Identify which cell holds the provided text, then report its [X, Y] central coordinate. 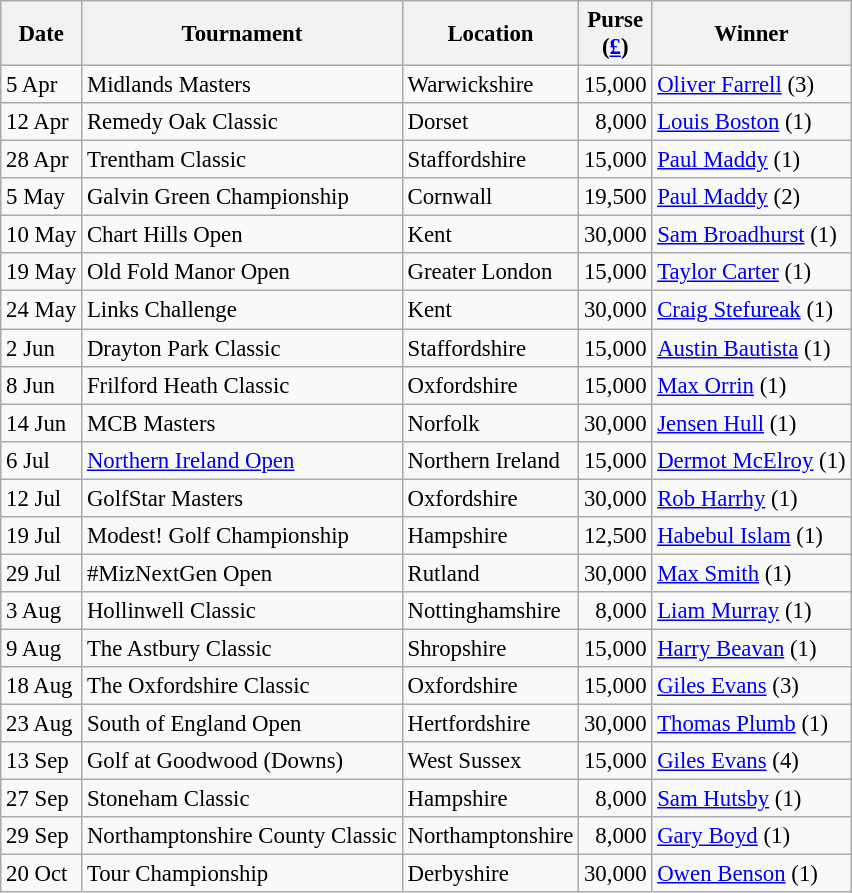
Thomas Plumb (1) [752, 724]
19,500 [616, 197]
Links Challenge [242, 310]
Hertfordshire [490, 724]
20 Oct [42, 874]
Midlands Masters [242, 85]
Trentham Classic [242, 160]
9 Aug [42, 648]
2 Jun [42, 348]
Greater London [490, 273]
Louis Boston (1) [752, 122]
27 Sep [42, 799]
6 Jul [42, 460]
18 Aug [42, 686]
Paul Maddy (2) [752, 197]
Remedy Oak Classic [242, 122]
Purse(£) [616, 34]
Habebul Islam (1) [752, 536]
Warwickshire [490, 85]
3 Aug [42, 611]
Gary Boyd (1) [752, 836]
Northern Ireland Open [242, 460]
Golf at Goodwood (Downs) [242, 761]
Oliver Farrell (3) [752, 85]
Stoneham Classic [242, 799]
Frilford Heath Classic [242, 385]
Old Fold Manor Open [242, 273]
Austin Bautista (1) [752, 348]
28 Apr [42, 160]
19 Jul [42, 536]
Jensen Hull (1) [752, 423]
Harry Beavan (1) [752, 648]
12,500 [616, 536]
Nottinghamshire [490, 611]
Hollinwell Classic [242, 611]
The Astbury Classic [242, 648]
Rob Harrhy (1) [752, 498]
13 Sep [42, 761]
29 Jul [42, 573]
19 May [42, 273]
Northamptonshire [490, 836]
Shropshire [490, 648]
GolfStar Masters [242, 498]
Craig Stefureak (1) [752, 310]
#MizNextGen Open [242, 573]
5 Apr [42, 85]
Cornwall [490, 197]
Tour Championship [242, 874]
Sam Broadhurst (1) [752, 235]
Sam Hutsby (1) [752, 799]
Date [42, 34]
Norfolk [490, 423]
Max Orrin (1) [752, 385]
10 May [42, 235]
8 Jun [42, 385]
Paul Maddy (1) [752, 160]
Galvin Green Championship [242, 197]
Northern Ireland [490, 460]
12 Jul [42, 498]
Dermot McElroy (1) [752, 460]
Derbyshire [490, 874]
Tournament [242, 34]
Chart Hills Open [242, 235]
24 May [42, 310]
South of England Open [242, 724]
Taylor Carter (1) [752, 273]
Winner [752, 34]
Max Smith (1) [752, 573]
29 Sep [42, 836]
Drayton Park Classic [242, 348]
The Oxfordshire Classic [242, 686]
Rutland [490, 573]
Location [490, 34]
12 Apr [42, 122]
Modest! Golf Championship [242, 536]
5 May [42, 197]
Dorset [490, 122]
West Sussex [490, 761]
Giles Evans (3) [752, 686]
23 Aug [42, 724]
14 Jun [42, 423]
Giles Evans (4) [752, 761]
Liam Murray (1) [752, 611]
Owen Benson (1) [752, 874]
Northamptonshire County Classic [242, 836]
MCB Masters [242, 423]
